Identify which cell holds the provided text, then report its (X, Y) central coordinate. 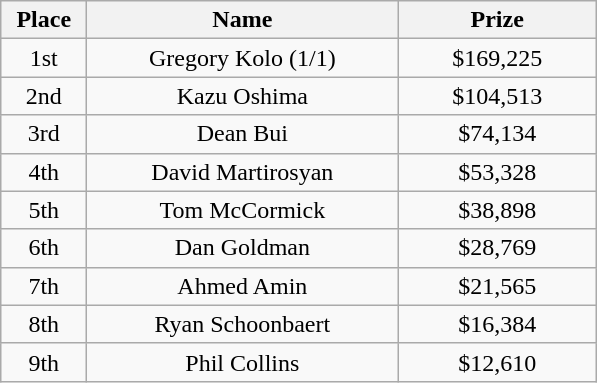
$74,134 (498, 134)
$38,898 (498, 210)
$12,610 (498, 362)
Gregory Kolo (1/1) (242, 58)
$53,328 (498, 172)
2nd (44, 96)
Kazu Oshima (242, 96)
$104,513 (498, 96)
Tom McCormick (242, 210)
Dan Goldman (242, 248)
David Martirosyan (242, 172)
7th (44, 286)
Dean Bui (242, 134)
3rd (44, 134)
Prize (498, 20)
Place (44, 20)
$28,769 (498, 248)
8th (44, 324)
Name (242, 20)
Ryan Schoonbaert (242, 324)
5th (44, 210)
$169,225 (498, 58)
6th (44, 248)
9th (44, 362)
$16,384 (498, 324)
$21,565 (498, 286)
1st (44, 58)
Phil Collins (242, 362)
Ahmed Amin (242, 286)
4th (44, 172)
